Determine the [X, Y] coordinate at the center of the cell enclosing the given text.  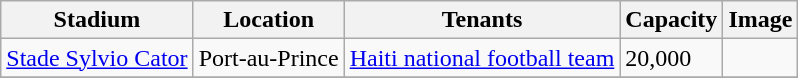
Image [760, 20]
Capacity [672, 20]
Haiti national football team [482, 58]
20,000 [672, 58]
Stadium [97, 20]
Tenants [482, 20]
Location [268, 20]
Port-au-Prince [268, 58]
Stade Sylvio Cator [97, 58]
